Detect which cell encompasses the target text, then output its (X, Y) center coordinate. 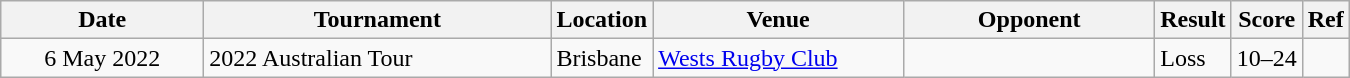
6 May 2022 (102, 58)
Opponent (1030, 20)
Tournament (378, 20)
10–24 (1266, 58)
2022 Australian Tour (378, 58)
Result (1193, 20)
Brisbane (602, 58)
Score (1266, 20)
Location (602, 20)
Ref (1326, 20)
Loss (1193, 58)
Venue (778, 20)
Wests Rugby Club (778, 58)
Date (102, 20)
